Extract the [x, y] coordinate from the center of the cell holding the provided text.  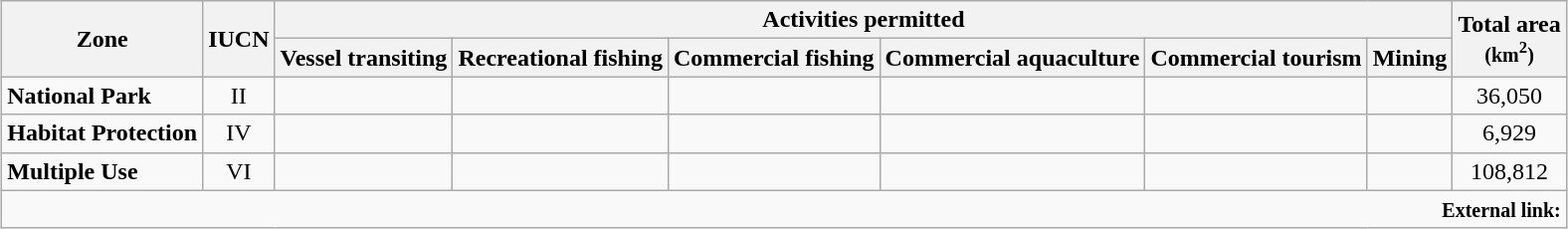
108,812 [1509, 171]
Zone [102, 39]
II [239, 96]
Mining [1410, 58]
External link: [784, 209]
IUCN [239, 39]
IV [239, 133]
Commercial fishing [774, 58]
Recreational fishing [561, 58]
Commercial tourism [1256, 58]
Commercial aquaculture [1013, 58]
Vessel transiting [364, 58]
Habitat Protection [102, 133]
36,050 [1509, 96]
Multiple Use [102, 171]
6,929 [1509, 133]
Activities permitted [864, 20]
VI [239, 171]
Total area(km2) [1509, 39]
National Park [102, 96]
